Return [x, y] of the center of cell containing provided text 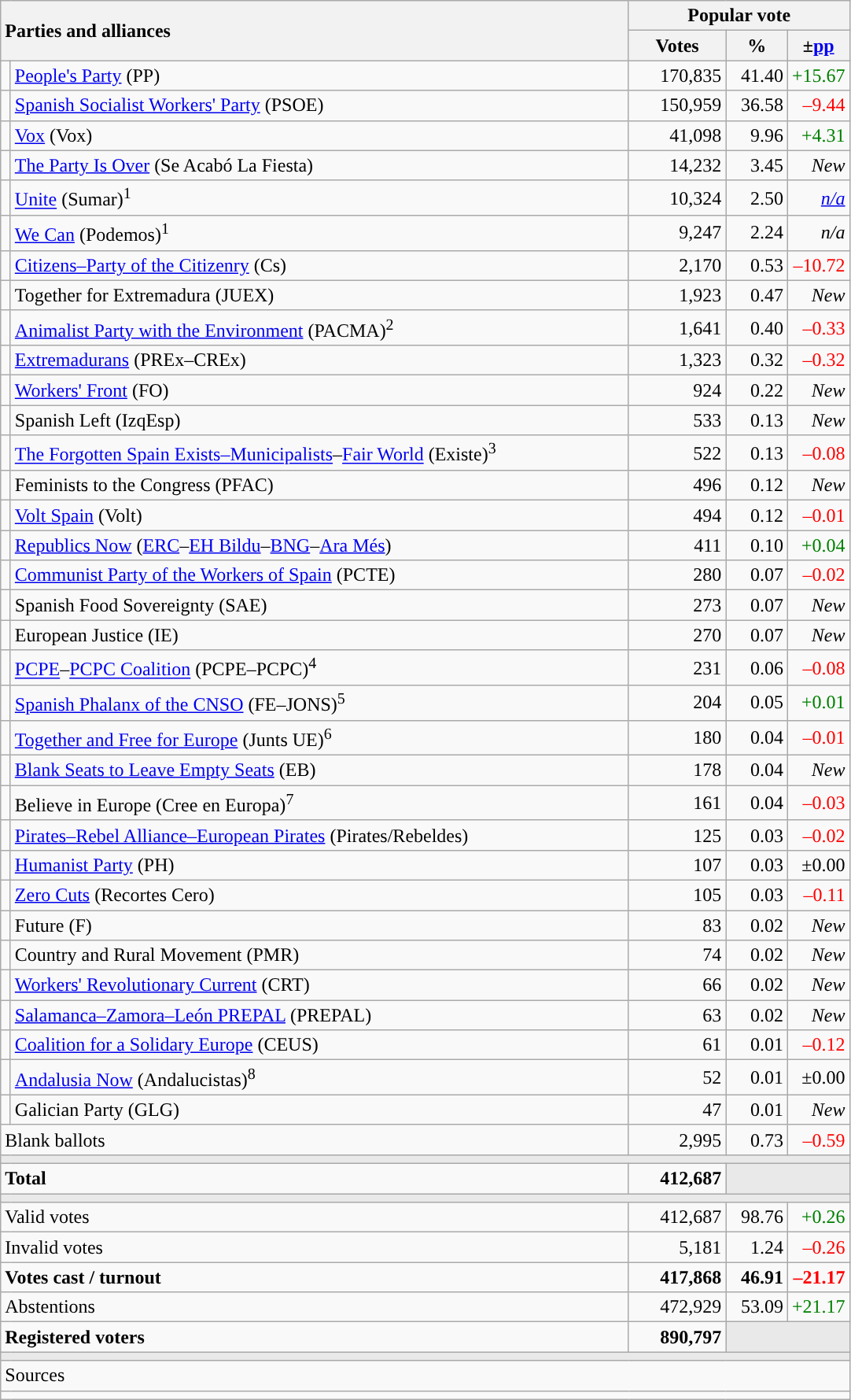
Citizens–Party of the Citizenry (Cs) [319, 265]
0.06 [757, 667]
–0.11 [818, 895]
52 [677, 1078]
231 [677, 667]
472,929 [677, 1307]
61 [677, 1045]
98.76 [757, 1217]
924 [677, 390]
Votes cast / turnout [315, 1277]
+0.01 [818, 704]
0.40 [757, 327]
63 [677, 1015]
Salamanca–Zamora–León PREPAL (PREPAL) [319, 1015]
Volt Spain (Volt) [319, 515]
Total [315, 1179]
Andalusia Now (Andalucistas)8 [319, 1078]
Blank Seats to Leave Empty Seats (EB) [319, 770]
Animalist Party with the Environment (PACMA)2 [319, 327]
Parties and alliances [315, 31]
Registered voters [315, 1337]
411 [677, 545]
0.53 [757, 265]
–0.12 [818, 1045]
Spanish Food Sovereignty (SAE) [319, 605]
180 [677, 738]
74 [677, 955]
PCPE–PCPC Coalition (PCPE–PCPC)4 [319, 667]
0.05 [757, 704]
Together and Free for Europe (Junts UE)6 [319, 738]
890,797 [677, 1337]
1,923 [677, 295]
Zero Cuts (Recortes Cero) [319, 895]
280 [677, 575]
36.58 [757, 105]
We Can (Podemos)1 [319, 233]
522 [677, 453]
European Justice (IE) [319, 635]
41,098 [677, 135]
105 [677, 895]
533 [677, 420]
Future (F) [319, 925]
2.24 [757, 233]
0.47 [757, 295]
–0.32 [818, 360]
0.10 [757, 545]
Extremadurans (PREx–CREx) [319, 360]
Republics Now (ERC–EH Bildu–BNG–Ara Més) [319, 545]
Vox (Vox) [319, 135]
Humanist Party (PH) [319, 865]
Invalid votes [315, 1247]
107 [677, 865]
83 [677, 925]
0.22 [757, 390]
170,835 [677, 76]
14,232 [677, 165]
The Party Is Over (Se Acabó La Fiesta) [319, 165]
–21.17 [818, 1277]
161 [677, 803]
1.24 [757, 1247]
150,959 [677, 105]
+0.26 [818, 1217]
1,323 [677, 360]
Valid votes [315, 1217]
Galician Party (GLG) [319, 1110]
% [757, 46]
–0.26 [818, 1247]
53.09 [757, 1307]
2,995 [677, 1140]
Votes [677, 46]
204 [677, 704]
9.96 [757, 135]
Workers' Front (FO) [319, 390]
125 [677, 835]
0.73 [757, 1140]
Sources [425, 1376]
+15.67 [818, 76]
273 [677, 605]
Believe in Europe (Cree en Europa)7 [319, 803]
417,868 [677, 1277]
66 [677, 985]
Pirates–Rebel Alliance–European Pirates (Pirates/Rebeldes) [319, 835]
Together for Extremadura (JUEX) [319, 295]
–10.72 [818, 265]
3.45 [757, 165]
Spanish Socialist Workers' Party (PSOE) [319, 105]
47 [677, 1110]
Abstentions [315, 1307]
–0.59 [818, 1140]
178 [677, 770]
494 [677, 515]
41.40 [757, 76]
±pp [818, 46]
496 [677, 486]
People's Party (PP) [319, 76]
Workers' Revolutionary Current (CRT) [319, 985]
10,324 [677, 198]
2.50 [757, 198]
–0.03 [818, 803]
46.91 [757, 1277]
Spanish Phalanx of the CNSO (FE–JONS)5 [319, 704]
5,181 [677, 1247]
Popular vote [739, 16]
+4.31 [818, 135]
Unite (Sumar)1 [319, 198]
–9.44 [818, 105]
The Forgotten Spain Exists–Municipalists–Fair World (Existe)3 [319, 453]
270 [677, 635]
Blank ballots [315, 1140]
–0.33 [818, 327]
+21.17 [818, 1307]
0.32 [757, 360]
Coalition for a Solidary Europe (CEUS) [319, 1045]
Communist Party of the Workers of Spain (PCTE) [319, 575]
2,170 [677, 265]
9,247 [677, 233]
Spanish Left (IzqEsp) [319, 420]
1,641 [677, 327]
+0.04 [818, 545]
Country and Rural Movement (PMR) [319, 955]
Feminists to the Congress (PFAC) [319, 486]
